Capture the cell that displays the provided text and extract its (X, Y) central coordinate. 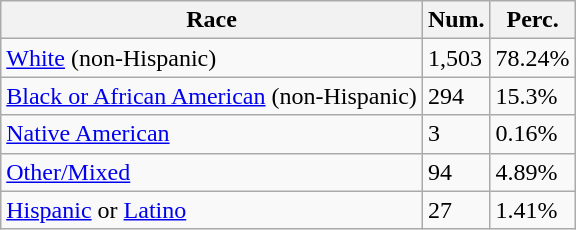
Perc. (532, 20)
78.24% (532, 58)
Hispanic or Latino (212, 210)
Native American (212, 134)
Num. (456, 20)
294 (456, 96)
1.41% (532, 210)
Black or African American (non-Hispanic) (212, 96)
3 (456, 134)
15.3% (532, 96)
27 (456, 210)
4.89% (532, 172)
1,503 (456, 58)
Race (212, 20)
White (non-Hispanic) (212, 58)
94 (456, 172)
0.16% (532, 134)
Other/Mixed (212, 172)
